Locate the cell with the specified text and output its (x, y) center coordinate. 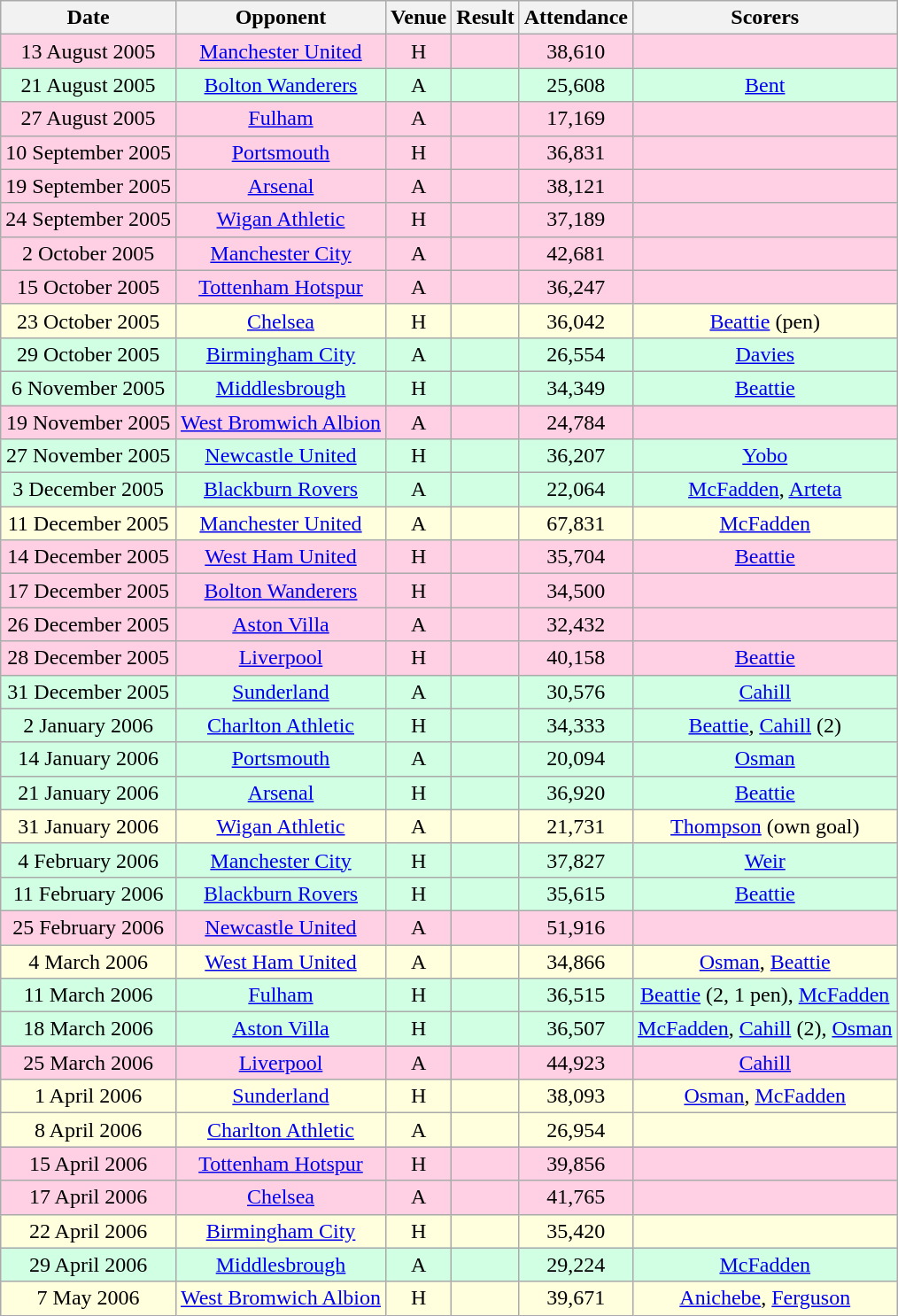
36,831 (576, 152)
19 September 2005 (89, 186)
Anichebe, Ferguson (765, 1298)
42,681 (576, 253)
44,923 (576, 1063)
10 September 2005 (89, 152)
11 March 2006 (89, 995)
38,093 (576, 1096)
29,224 (576, 1265)
31 December 2005 (89, 692)
21,731 (576, 826)
35,615 (576, 894)
21 January 2006 (89, 793)
8 April 2006 (89, 1130)
15 October 2005 (89, 287)
22,064 (576, 490)
Bent (765, 85)
2 January 2006 (89, 725)
2 October 2005 (89, 253)
7 May 2006 (89, 1298)
25,608 (576, 85)
34,333 (576, 725)
36,247 (576, 287)
Beattie, Cahill (2) (765, 725)
Scorers (765, 18)
24 September 2005 (89, 220)
19 November 2005 (89, 422)
35,704 (576, 557)
14 December 2005 (89, 557)
29 October 2005 (89, 354)
26 December 2005 (89, 624)
36,507 (576, 1029)
Beattie (2, 1 pen), McFadden (765, 995)
36,515 (576, 995)
24,784 (576, 422)
17,169 (576, 119)
11 February 2006 (89, 894)
30,576 (576, 692)
34,500 (576, 591)
Yobo (765, 456)
25 March 2006 (89, 1063)
22 April 2006 (89, 1231)
Davies (765, 354)
36,207 (576, 456)
Venue (419, 18)
Beattie (pen) (765, 321)
38,121 (576, 186)
31 January 2006 (89, 826)
11 December 2005 (89, 523)
28 December 2005 (89, 658)
4 March 2006 (89, 961)
Weir (765, 860)
Osman, McFadden (765, 1096)
26,554 (576, 354)
15 April 2006 (89, 1164)
36,920 (576, 793)
6 November 2005 (89, 388)
41,765 (576, 1197)
3 December 2005 (89, 490)
29 April 2006 (89, 1265)
17 April 2006 (89, 1197)
39,671 (576, 1298)
14 January 2006 (89, 759)
20,094 (576, 759)
36,042 (576, 321)
Opponent (280, 18)
32,432 (576, 624)
34,866 (576, 961)
21 August 2005 (89, 85)
18 March 2006 (89, 1029)
51,916 (576, 927)
Attendance (576, 18)
37,827 (576, 860)
Date (89, 18)
McFadden, Cahill (2), Osman (765, 1029)
17 December 2005 (89, 591)
26,954 (576, 1130)
4 February 2006 (89, 860)
37,189 (576, 220)
23 October 2005 (89, 321)
40,158 (576, 658)
35,420 (576, 1231)
27 November 2005 (89, 456)
38,610 (576, 51)
1 April 2006 (89, 1096)
Osman (765, 759)
27 August 2005 (89, 119)
Thompson (own goal) (765, 826)
Result (485, 18)
39,856 (576, 1164)
13 August 2005 (89, 51)
Osman, Beattie (765, 961)
34,349 (576, 388)
25 February 2006 (89, 927)
McFadden, Arteta (765, 490)
67,831 (576, 523)
